From the cell containing the given text, extract its center point as [X, Y] coordinate. 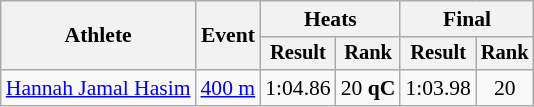
Event [228, 36]
Final [466, 19]
20 qC [368, 88]
Athlete [98, 36]
20 [505, 88]
400 m [228, 88]
Hannah Jamal Hasim [98, 88]
1:03.98 [438, 88]
Heats [330, 19]
1:04.86 [298, 88]
